Search for the cell housing the specified text and yield its (X, Y) center coordinate. 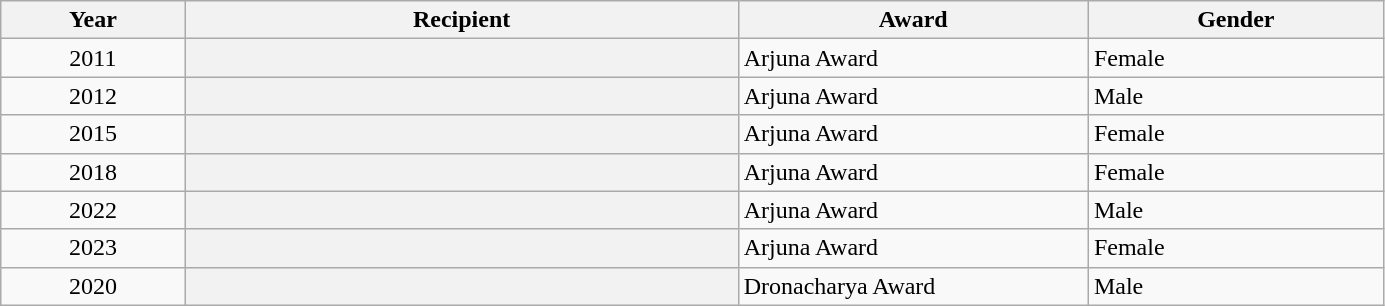
2012 (93, 96)
2015 (93, 134)
Dronacharya Award (913, 286)
Recipient (462, 20)
2011 (93, 58)
2022 (93, 210)
Award (913, 20)
Gender (1236, 20)
2018 (93, 172)
2020 (93, 286)
2023 (93, 248)
Year (93, 20)
